Extract the [x, y] coordinate from the center of the cell holding the provided text.  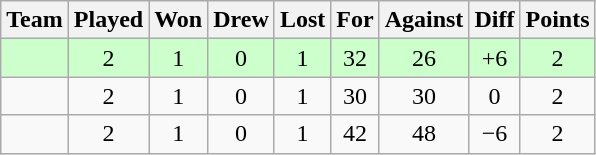
Diff [494, 20]
26 [424, 58]
+6 [494, 58]
Points [558, 20]
Against [424, 20]
Drew [242, 20]
For [355, 20]
Played [108, 20]
48 [424, 134]
Won [178, 20]
42 [355, 134]
32 [355, 58]
−6 [494, 134]
Team [35, 20]
Lost [302, 20]
